Output the (x, y) coordinate of the center of the cell containing the given text.  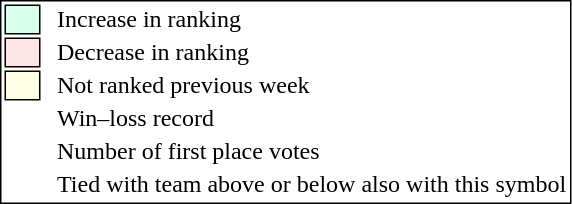
Increase in ranking (312, 19)
Win–loss record (312, 119)
Not ranked previous week (312, 85)
Decrease in ranking (312, 53)
Number of first place votes (312, 151)
Tied with team above or below also with this symbol (312, 185)
